Identify which cell holds the provided text, then report its [X, Y] central coordinate. 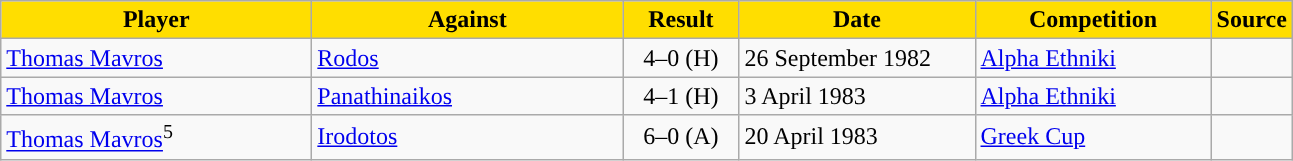
Irodotos [468, 138]
Result [681, 20]
Greek Cup [1093, 138]
Panathinaikos [468, 96]
6–0 (A) [681, 138]
Against [468, 20]
Date [857, 20]
4–0 (H) [681, 58]
20 April 1983 [857, 138]
Player [156, 20]
3 April 1983 [857, 96]
4–1 (H) [681, 96]
Rodos [468, 58]
Competition [1093, 20]
26 September 1982 [857, 58]
Source [1252, 20]
Thomas Mavros5 [156, 138]
